Output the (X, Y) coordinate of the center of the cell containing the given text.  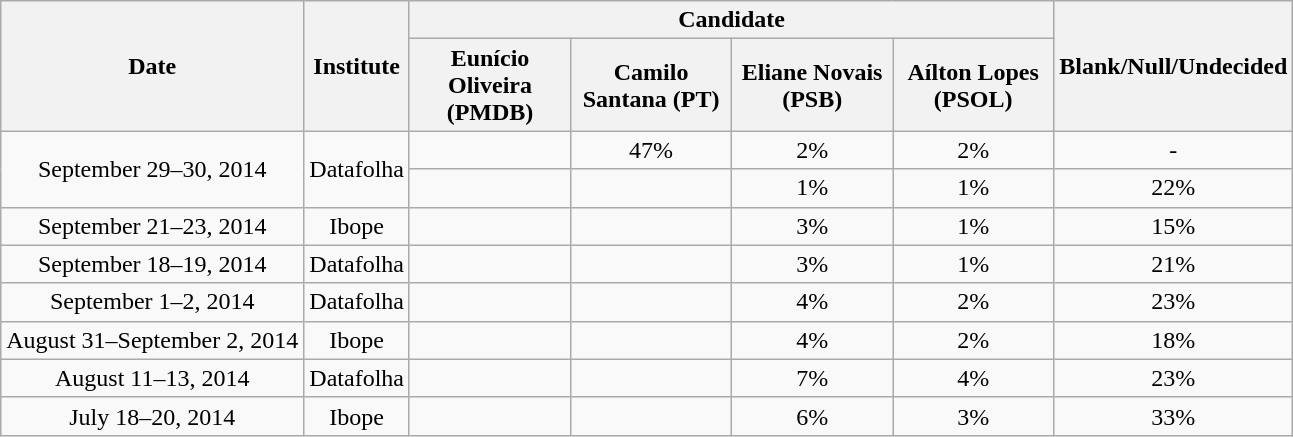
September 18–19, 2014 (152, 264)
Aílton Lopes (PSOL) (974, 85)
15% (1174, 226)
August 31–September 2, 2014 (152, 340)
22% (1174, 188)
September 1–2, 2014 (152, 302)
Eunício Oliveira (PMDB) (490, 85)
6% (812, 416)
47% (652, 150)
33% (1174, 416)
September 29–30, 2014 (152, 169)
Candidate (731, 20)
18% (1174, 340)
July 18–20, 2014 (152, 416)
Blank/Null/Undecided (1174, 66)
21% (1174, 264)
Camilo Santana (PT) (652, 85)
August 11–13, 2014 (152, 378)
Date (152, 66)
September 21–23, 2014 (152, 226)
Eliane Novais (PSB) (812, 85)
7% (812, 378)
- (1174, 150)
Institute (357, 66)
